Provide the (x, y) coordinate of the cell's center where the given text is located.  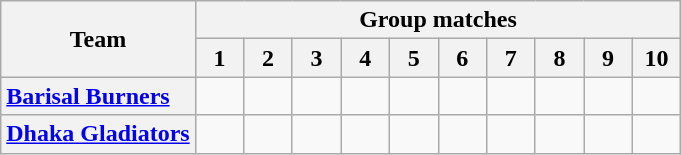
Barisal Burners (98, 96)
8 (560, 58)
Group matches (438, 20)
6 (462, 58)
2 (268, 58)
1 (220, 58)
3 (316, 58)
Dhaka Gladiators (98, 134)
9 (608, 58)
4 (366, 58)
5 (414, 58)
10 (656, 58)
Team (98, 39)
7 (512, 58)
